Provide the (x, y) coordinate of the cell's center where the given text is located.  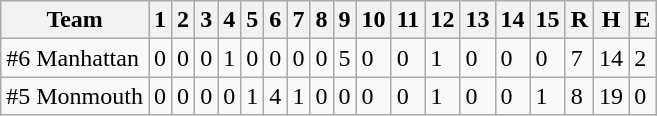
#5 Monmouth (75, 96)
Team (75, 20)
12 (442, 20)
H (612, 20)
E (642, 20)
6 (276, 20)
9 (344, 20)
19 (612, 96)
10 (374, 20)
11 (408, 20)
15 (548, 20)
3 (206, 20)
#6 Manhattan (75, 58)
R (579, 20)
13 (478, 20)
